Capture the cell that displays the provided text and extract its [x, y] central coordinate. 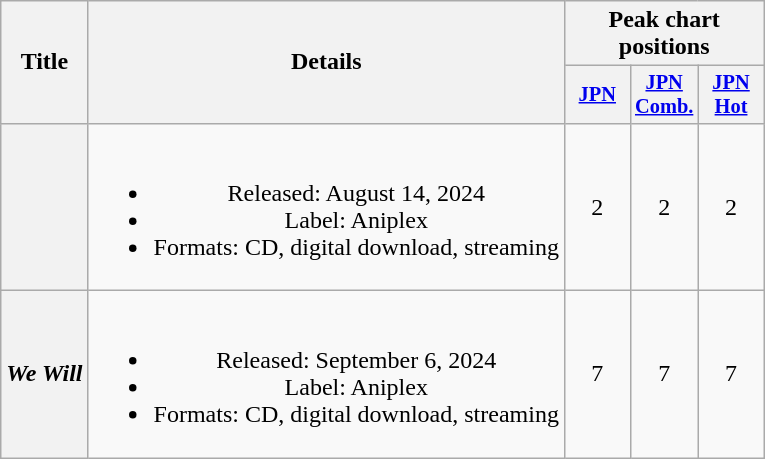
Released: August 14, 2024Label: AniplexFormats: CD, digital download, streaming [326, 206]
Released: September 6, 2024Label: AniplexFormats: CD, digital download, streaming [326, 374]
JPN [597, 95]
Peak chart positions [664, 34]
Details [326, 62]
Title [44, 62]
JPNHot [731, 95]
We Will [44, 374]
JPNComb. [664, 95]
